Find where the given text appears and provide that cell's center as [X, Y] coordinate. 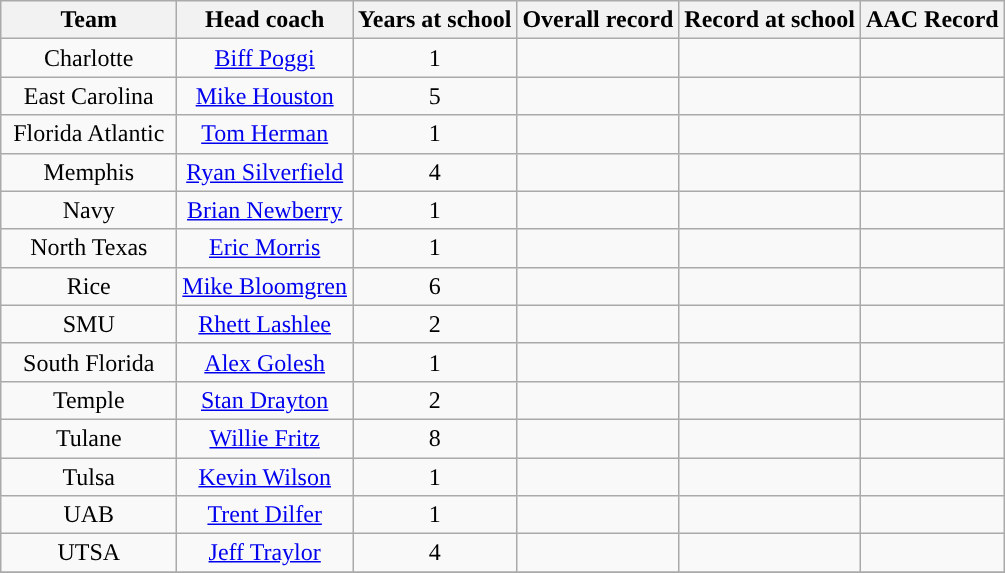
South Florida [89, 362]
Record at school [770, 20]
8 [435, 438]
Jeff Traylor [265, 553]
East Carolina [89, 96]
Eric Morris [265, 248]
Kevin Wilson [265, 477]
6 [435, 286]
Mike Bloomgren [265, 286]
Ryan Silverfield [265, 172]
UAB [89, 515]
Charlotte [89, 58]
Biff Poggi [265, 58]
Mike Houston [265, 96]
Team [89, 20]
North Texas [89, 248]
5 [435, 96]
Brian Newberry [265, 210]
Tulane [89, 438]
Trent Dilfer [265, 515]
Stan Drayton [265, 400]
AAC Record [933, 20]
Years at school [435, 20]
SMU [89, 324]
Tulsa [89, 477]
Alex Golesh [265, 362]
Navy [89, 210]
Florida Atlantic [89, 134]
Memphis [89, 172]
Tom Herman [265, 134]
UTSA [89, 553]
Rhett Lashlee [265, 324]
Head coach [265, 20]
Willie Fritz [265, 438]
Overall record [598, 20]
Temple [89, 400]
Rice [89, 286]
